Capture the cell that displays the provided text and extract its (x, y) central coordinate. 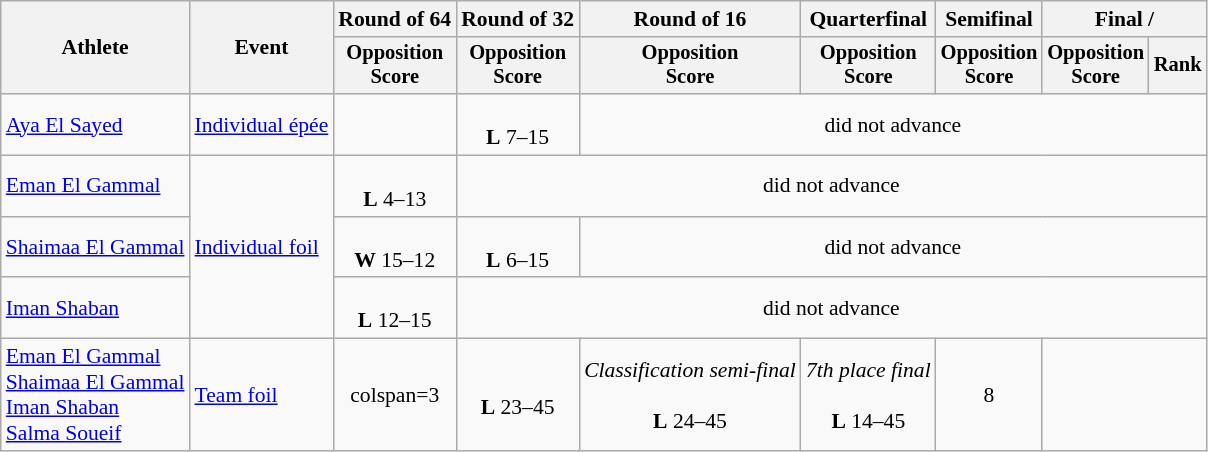
8 (990, 395)
W 15–12 (394, 248)
Shaimaa El Gammal (96, 248)
Semifinal (990, 19)
Athlete (96, 48)
Event (262, 48)
Eman El GammalShaimaa El GammalIman ShabanSalma Soueif (96, 395)
Round of 32 (518, 19)
Iman Shaban (96, 308)
Classification semi-finalL 24–45 (690, 395)
7th place finalL 14–45 (868, 395)
L 7–15 (518, 124)
Aya El Sayed (96, 124)
Final / (1124, 19)
Eman El Gammal (96, 186)
Round of 16 (690, 19)
Team foil (262, 395)
Individual foil (262, 248)
Individual épée (262, 124)
L 23–45 (518, 395)
Round of 64 (394, 19)
Quarterfinal (868, 19)
L 4–13 (394, 186)
colspan=3 (394, 395)
L 6–15 (518, 248)
Rank (1178, 66)
L 12–15 (394, 308)
